Pinpoint the cell where the given text exists, returning its [X, Y] midpoint coordinate. 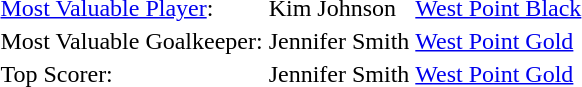
Jennifer Smith [339, 41]
